Locate the cell with the specified text and output its [x, y] center coordinate. 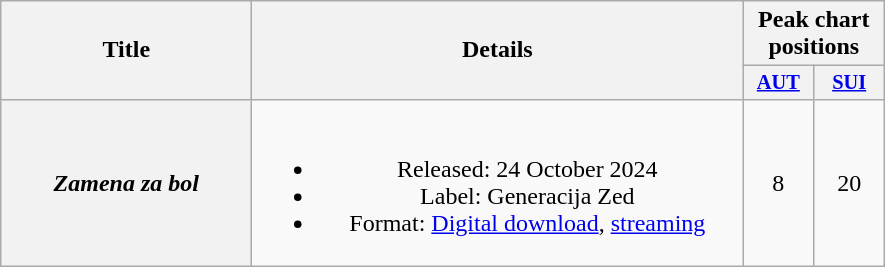
AUT [778, 83]
20 [850, 182]
SUI [850, 83]
Title [126, 50]
Details [498, 50]
8 [778, 182]
Peak chart positions [814, 34]
Zamena za bol [126, 182]
Released: 24 October 2024Label: Generacija ZedFormat: Digital download, streaming [498, 182]
